Provide the (X, Y) coordinate of the cell's center where the given text is located.  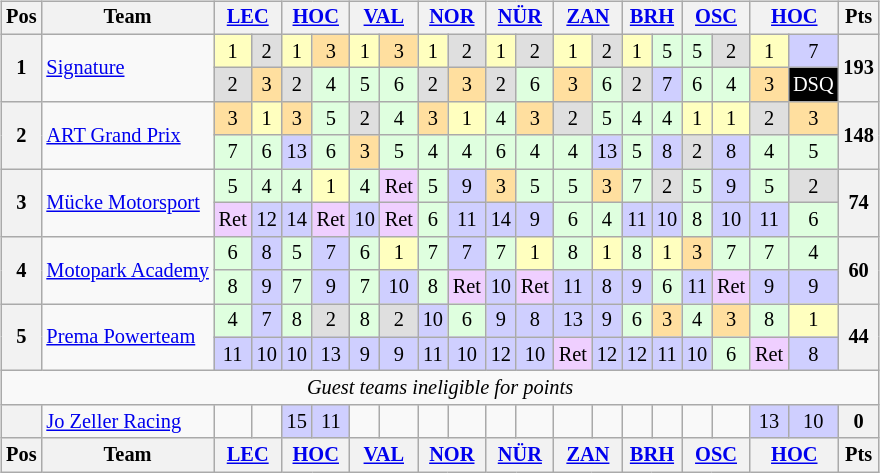
74 (859, 202)
15 (297, 422)
ART Grand Prix (127, 136)
Signature (127, 68)
Prema Powerteam (127, 338)
193 (859, 68)
148 (859, 136)
44 (859, 338)
Motopark Academy (127, 270)
Guest teams ineligible for points (440, 388)
Jo Zeller Racing (127, 422)
0 (859, 422)
DSQ (813, 85)
60 (859, 270)
Mücke Motorsport (127, 202)
